Extract the (X, Y) coordinate from the center of the cell holding the provided text.  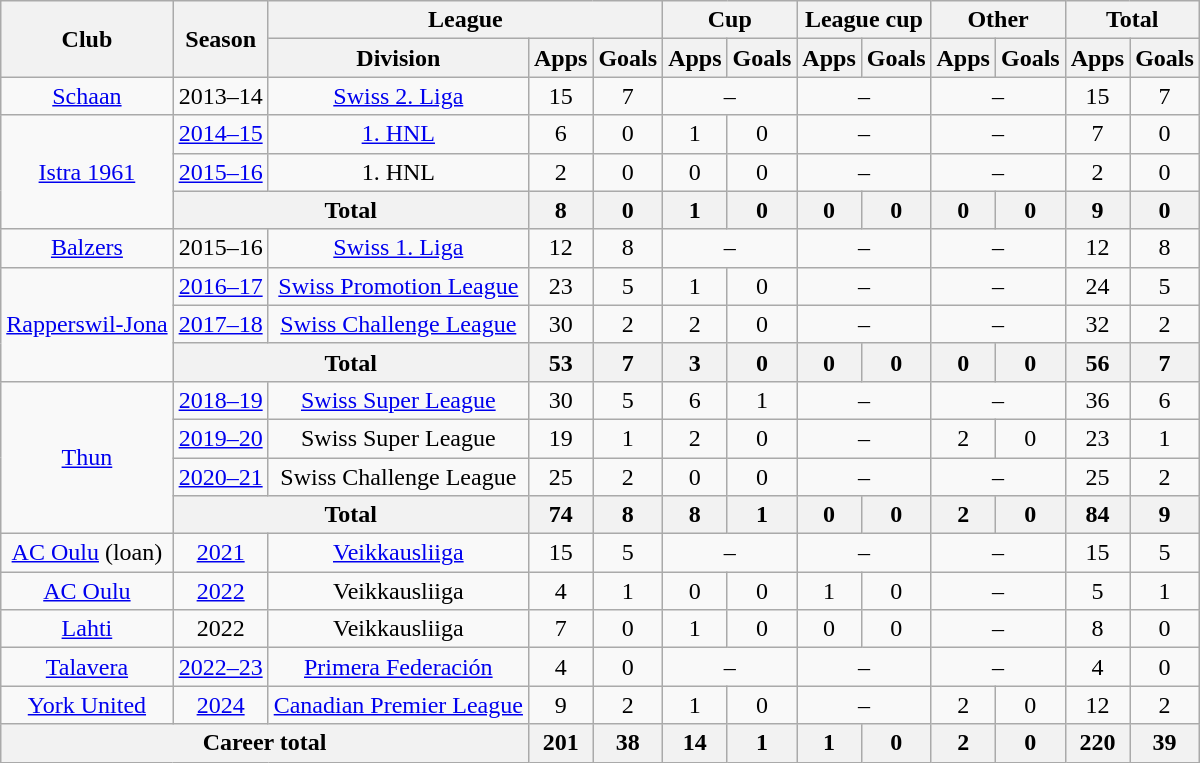
Swiss 2. Liga (398, 96)
38 (628, 743)
Lahti (87, 629)
Thun (87, 457)
Talavera (87, 667)
2022–23 (220, 667)
220 (1097, 743)
York United (87, 705)
74 (560, 515)
Rapperswil-Jona (87, 324)
League (465, 20)
Balzers (87, 248)
24 (1097, 286)
84 (1097, 515)
2018–19 (220, 400)
2016–17 (220, 286)
AC Oulu (87, 591)
2024 (220, 705)
36 (1097, 400)
Season (220, 39)
Canadian Premier League (398, 705)
19 (560, 438)
201 (560, 743)
53 (560, 362)
Istra 1961 (87, 172)
Swiss 1. Liga (398, 248)
Schaan (87, 96)
56 (1097, 362)
Cup (730, 20)
League cup (864, 20)
2013–14 (220, 96)
39 (1165, 743)
32 (1097, 324)
2021 (220, 553)
2020–21 (220, 477)
Career total (265, 743)
2019–20 (220, 438)
Swiss Promotion League (398, 286)
3 (695, 362)
Club (87, 39)
14 (695, 743)
Division (398, 58)
2014–15 (220, 134)
AC Oulu (loan) (87, 553)
Other (998, 20)
Primera Federación (398, 667)
2017–18 (220, 324)
